Determine the (X, Y) coordinate at the center of the cell enclosing the given text.  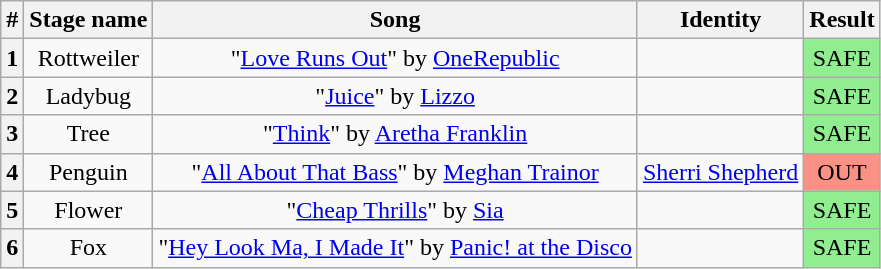
"Love Runs Out" by OneRepublic (396, 58)
"Cheap Thrills" by Sia (396, 210)
6 (12, 248)
1 (12, 58)
4 (12, 172)
Sherri Shepherd (720, 172)
Penguin (88, 172)
2 (12, 96)
5 (12, 210)
Stage name (88, 20)
3 (12, 134)
Fox (88, 248)
Flower (88, 210)
"Hey Look Ma, I Made It" by Panic! at the Disco (396, 248)
# (12, 20)
Result (842, 20)
"Juice" by Lizzo (396, 96)
"Think" by Aretha Franklin (396, 134)
Identity (720, 20)
Song (396, 20)
OUT (842, 172)
"All About That Bass" by Meghan Trainor (396, 172)
Ladybug (88, 96)
Tree (88, 134)
Rottweiler (88, 58)
